Find where the given text appears and provide that cell's center as (x, y) coordinate. 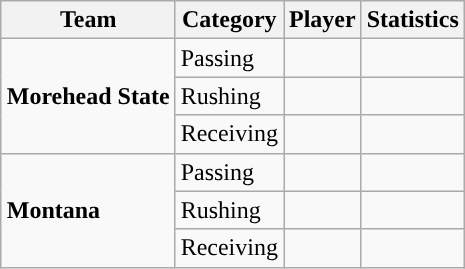
Morehead State (88, 96)
Category (229, 20)
Statistics (412, 20)
Team (88, 20)
Montana (88, 210)
Player (323, 20)
